Pinpoint the cell where the given text exists, returning its (X, Y) midpoint coordinate. 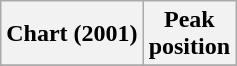
Chart (2001) (72, 34)
Peakposition (189, 34)
